Locate the cell with the specified text and output its (X, Y) center coordinate. 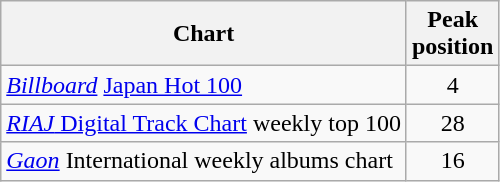
Gaon International weekly albums chart (204, 161)
28 (452, 123)
Billboard Japan Hot 100 (204, 85)
Chart (204, 34)
4 (452, 85)
16 (452, 161)
RIAJ Digital Track Chart weekly top 100 (204, 123)
Peakposition (452, 34)
